Identify which cell holds the provided text, then report its (x, y) central coordinate. 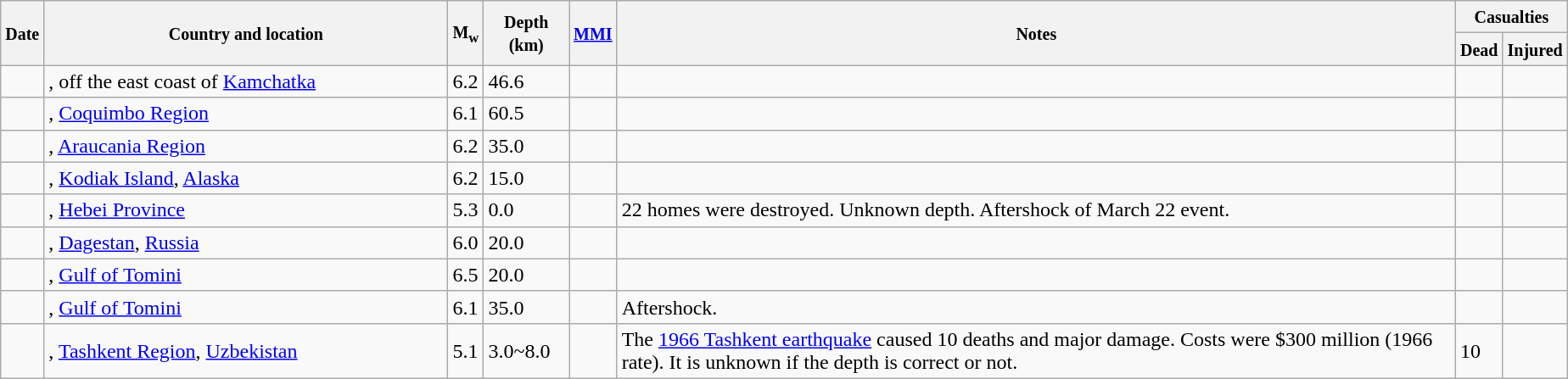
, Dagestan, Russia (246, 242)
Dead (1479, 49)
60.5 (526, 114)
Mw (466, 33)
3.0~8.0 (526, 351)
6.0 (466, 242)
15.0 (526, 178)
, Coquimbo Region (246, 114)
5.1 (466, 351)
Depth (km) (526, 33)
0.0 (526, 210)
, Hebei Province (246, 210)
6.5 (466, 275)
Date (22, 33)
, Kodiak Island, Alaska (246, 178)
Notes (1036, 33)
The 1966 Tashkent earthquake caused 10 deaths and major damage. Costs were $300 million (1966 rate). It is unknown if the depth is correct or not. (1036, 351)
Injured (1535, 49)
, Araucania Region (246, 146)
, off the east coast of Kamchatka (246, 81)
, Tashkent Region, Uzbekistan (246, 351)
22 homes were destroyed. Unknown depth. Aftershock of March 22 event. (1036, 210)
MMI (594, 33)
Country and location (246, 33)
Casualties (1511, 17)
10 (1479, 351)
Aftershock. (1036, 307)
46.6 (526, 81)
5.3 (466, 210)
